Extract the [X, Y] coordinate from the center of the cell holding the provided text.  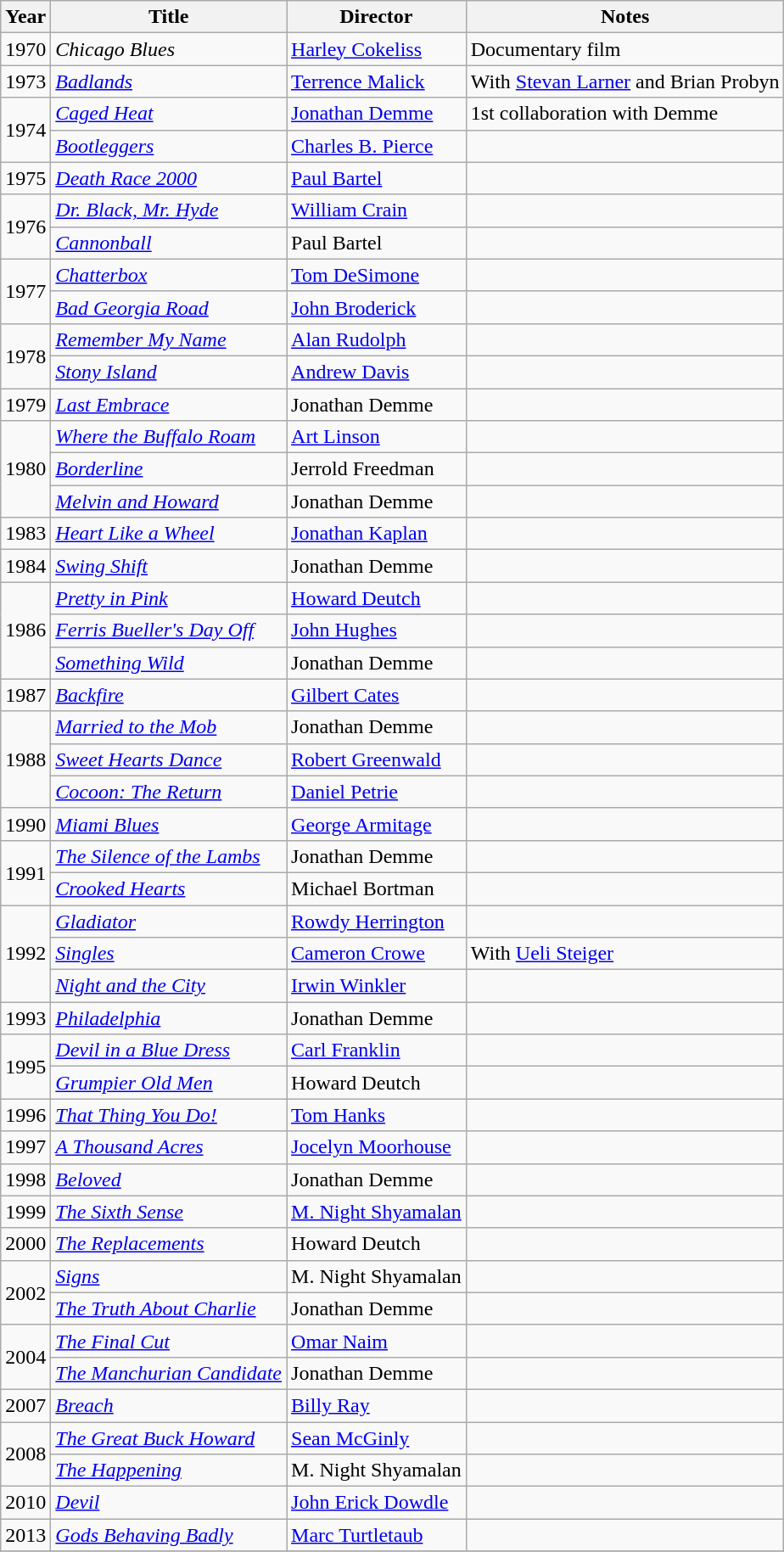
1978 [25, 356]
1979 [25, 405]
1996 [25, 1115]
2007 [25, 1405]
Sweet Hearts Dance [169, 759]
Badlands [169, 81]
Caged Heat [169, 114]
The Sixth Sense [169, 1212]
Singles [169, 954]
1976 [25, 227]
Jonathan Kaplan [377, 534]
1970 [25, 49]
With Stevan Larner and Brian Probyn [624, 81]
Billy Ray [377, 1405]
Marc Turtletaub [377, 1535]
Devil in a Blue Dress [169, 1051]
A Thousand Acres [169, 1147]
Borderline [169, 469]
Remember My Name [169, 339]
With Ueli Steiger [624, 954]
Year [25, 17]
Andrew Davis [377, 372]
Robert Greenwald [377, 759]
Grumpier Old Men [169, 1083]
Where the Buffalo Roam [169, 437]
Signs [169, 1276]
1991 [25, 872]
1983 [25, 534]
The Great Buck Howard [169, 1438]
Dr. Black, Mr. Hyde [169, 210]
Art Linson [377, 437]
Sean McGinly [377, 1438]
Alan Rudolph [377, 339]
Married to the Mob [169, 727]
Heart Like a Wheel [169, 534]
1986 [25, 630]
2000 [25, 1244]
1973 [25, 81]
Miami Blues [169, 824]
Swing Shift [169, 566]
1987 [25, 695]
2013 [25, 1535]
2002 [25, 1292]
Bad Georgia Road [169, 307]
Breach [169, 1405]
Irwin Winkler [377, 986]
1st collaboration with Demme [624, 114]
Cocoon: The Return [169, 792]
1975 [25, 178]
1977 [25, 291]
George Armitage [377, 824]
Stony Island [169, 372]
Carl Franklin [377, 1051]
Jerrold Freedman [377, 469]
Gilbert Cates [377, 695]
Daniel Petrie [377, 792]
Night and the City [169, 986]
1990 [25, 824]
2010 [25, 1503]
John Broderick [377, 307]
1993 [25, 1018]
Jocelyn Moorhouse [377, 1147]
1974 [25, 130]
Cameron Crowe [377, 954]
Beloved [169, 1179]
Ferris Bueller's Day Off [169, 630]
1980 [25, 469]
The Manchurian Candidate [169, 1373]
That Thing You Do! [169, 1115]
Harley Cokeliss [377, 49]
1992 [25, 953]
William Crain [377, 210]
Title [169, 17]
Terrence Malick [377, 81]
The Silence of the Lambs [169, 856]
Crooked Hearts [169, 888]
Director [377, 17]
1999 [25, 1212]
Devil [169, 1503]
1995 [25, 1067]
1998 [25, 1179]
Tom DeSimone [377, 275]
Chicago Blues [169, 49]
Tom Hanks [377, 1115]
Pretty in Pink [169, 598]
Charles B. Pierce [377, 146]
The Truth About Charlie [169, 1308]
Death Race 2000 [169, 178]
John Erick Dowdle [377, 1503]
The Replacements [169, 1244]
Last Embrace [169, 405]
Gladiator [169, 921]
Backfire [169, 695]
Rowdy Herrington [377, 921]
2004 [25, 1357]
Michael Bortman [377, 888]
Documentary film [624, 49]
The Final Cut [169, 1341]
Omar Naim [377, 1341]
Something Wild [169, 663]
Bootleggers [169, 146]
The Happening [169, 1471]
Notes [624, 17]
Melvin and Howard [169, 501]
Chatterbox [169, 275]
Philadelphia [169, 1018]
John Hughes [377, 630]
1984 [25, 566]
1988 [25, 759]
1997 [25, 1147]
Cannonball [169, 243]
Gods Behaving Badly [169, 1535]
2008 [25, 1454]
